Return [x, y] of the center of cell containing provided text 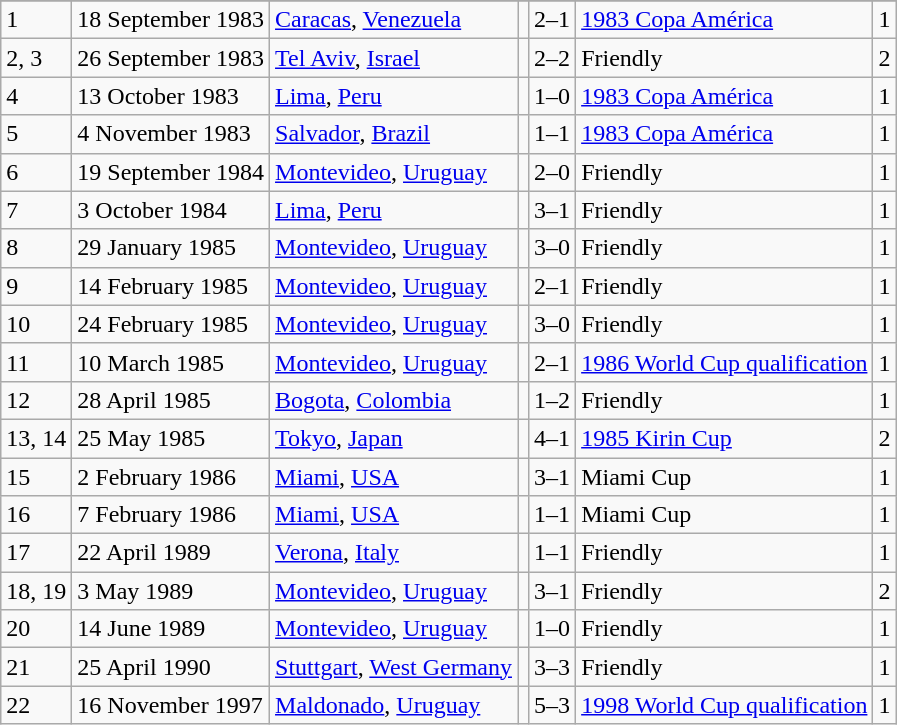
20 [36, 629]
29 January 1985 [171, 248]
16 [36, 515]
Verona, Italy [394, 553]
16 November 1997 [171, 705]
13 October 1983 [171, 96]
5 [36, 134]
17 [36, 553]
Stuttgart, West Germany [394, 667]
Caracas, Venezuela [394, 20]
15 [36, 477]
2–2 [552, 58]
12 [36, 400]
5–3 [552, 705]
1998 World Cup qualification [724, 705]
18 September 1983 [171, 20]
Bogota, Colombia [394, 400]
2 February 1986 [171, 477]
1986 World Cup qualification [724, 362]
6 [36, 172]
21 [36, 667]
Tokyo, Japan [394, 438]
7 February 1986 [171, 515]
22 April 1989 [171, 553]
25 May 1985 [171, 438]
3 May 1989 [171, 591]
14 February 1985 [171, 286]
28 April 1985 [171, 400]
10 March 1985 [171, 362]
18, 19 [36, 591]
14 June 1989 [171, 629]
4–1 [552, 438]
8 [36, 248]
2, 3 [36, 58]
7 [36, 210]
26 September 1983 [171, 58]
Salvador, Brazil [394, 134]
1–2 [552, 400]
4 [36, 96]
9 [36, 286]
22 [36, 705]
24 February 1985 [171, 324]
11 [36, 362]
1985 Kirin Cup [724, 438]
Tel Aviv, Israel [394, 58]
25 April 1990 [171, 667]
10 [36, 324]
Maldonado, Uruguay [394, 705]
2–0 [552, 172]
4 November 1983 [171, 134]
3–3 [552, 667]
13, 14 [36, 438]
3 October 1984 [171, 210]
19 September 1984 [171, 172]
